Find where the given text appears and provide that cell's center as [X, Y] coordinate. 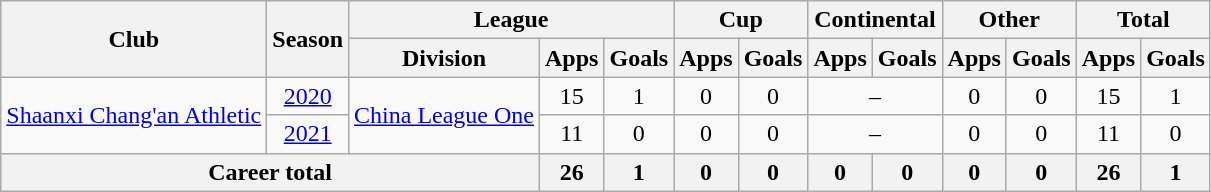
League [512, 20]
Shaanxi Chang'an Athletic [134, 115]
Other [1009, 20]
Total [1143, 20]
Cup [741, 20]
Division [444, 58]
Club [134, 39]
Season [308, 39]
2021 [308, 134]
Career total [270, 172]
China League One [444, 115]
2020 [308, 96]
Continental [875, 20]
